Detect which cell encompasses the target text, then output its (X, Y) center coordinate. 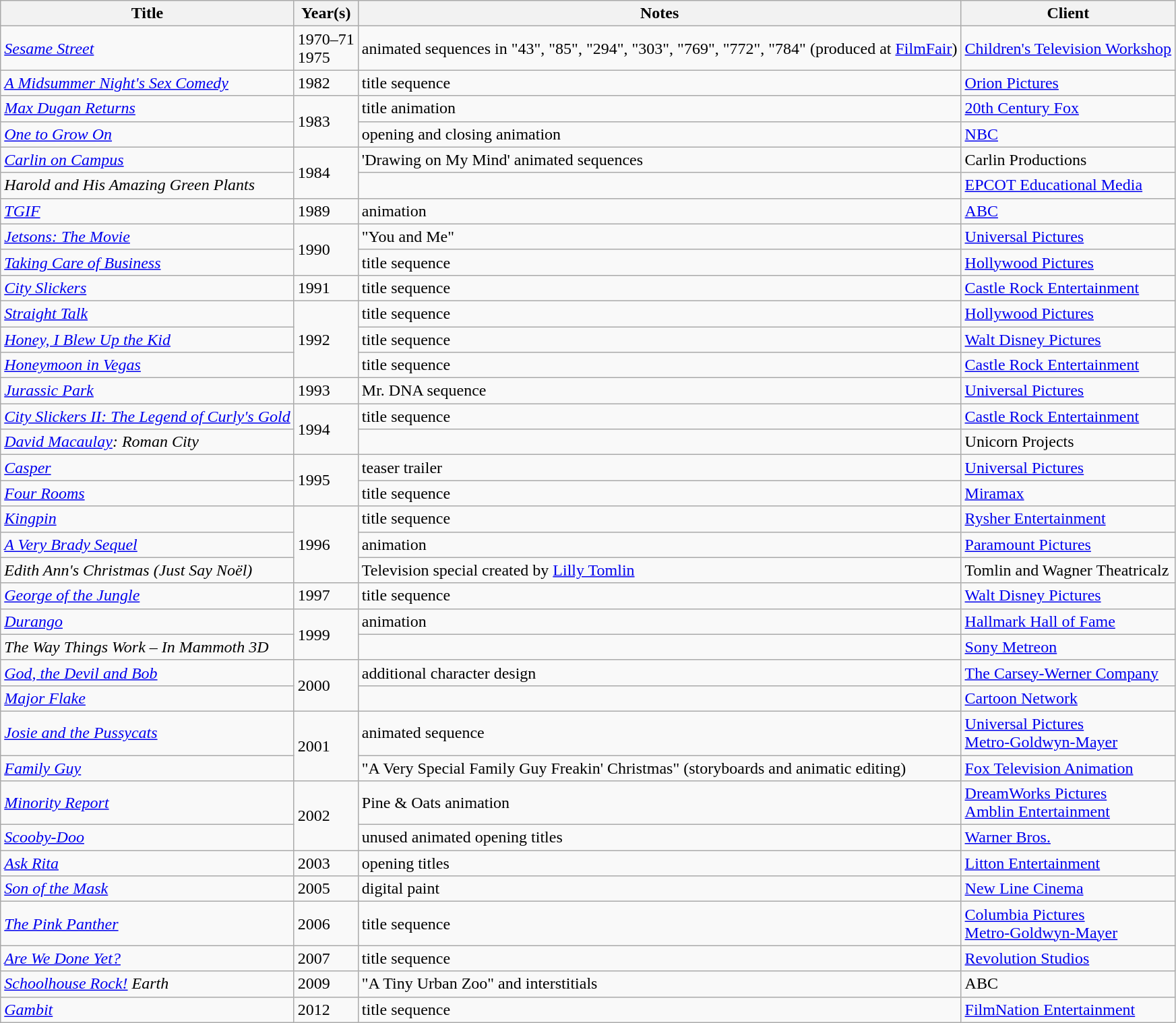
Are We Done Yet? (147, 958)
2007 (326, 958)
"A Very Special Family Guy Freakin' Christmas" (storyboards and animatic editing) (659, 768)
The Way Things Work – In Mammoth 3D (147, 647)
Tomlin and Wagner Theatricalz (1068, 570)
Carlin Productions (1068, 160)
Casper (147, 468)
2002 (326, 815)
Television special created by Lilly Tomlin (659, 570)
2005 (326, 889)
Schoolhouse Rock! Earth (147, 984)
1992 (326, 339)
1995 (326, 480)
Scooby-Doo (147, 838)
Ask Rita (147, 863)
digital paint (659, 889)
The Carsey-Werner Company (1068, 673)
1970–711975 (326, 49)
TGIF (147, 211)
Edith Ann's Christmas (Just Say Noël) (147, 570)
Honey, I Blew Up the Kid (147, 339)
George of the Jungle (147, 596)
City Slickers (147, 288)
Sony Metreon (1068, 647)
'Drawing on My Mind' animated sequences (659, 160)
DreamWorks PicturesAmblin Entertainment (1068, 803)
2001 (326, 745)
1994 (326, 429)
EPCOT Educational Media (1068, 185)
2006 (326, 923)
Hallmark Hall of Fame (1068, 621)
The Pink Panther (147, 923)
Honeymoon in Vegas (147, 365)
Harold and His Amazing Green Plants (147, 185)
title animation (659, 108)
2003 (326, 863)
Major Flake (147, 698)
Year(s) (326, 13)
1982 (326, 83)
2009 (326, 984)
Cartoon Network (1068, 698)
Children's Television Workshop (1068, 49)
New Line Cinema (1068, 889)
Notes (659, 13)
Kingpin (147, 519)
Orion Pictures (1068, 83)
"A Tiny Urban Zoo" and interstitials (659, 984)
additional character design (659, 673)
Miramax (1068, 493)
1991 (326, 288)
Columbia PicturesMetro-Goldwyn-Mayer (1068, 923)
A Very Brady Sequel (147, 545)
1984 (326, 173)
Title (147, 13)
"You and Me" (659, 237)
Durango (147, 621)
1999 (326, 634)
animated sequences in "43", "85", "294", "303", "769", "772", "784" (produced at FilmFair) (659, 49)
Warner Bros. (1068, 838)
Litton Entertainment (1068, 863)
Max Dugan Returns (147, 108)
Son of the Mask (147, 889)
1996 (326, 545)
opening titles (659, 863)
Minority Report (147, 803)
1983 (326, 121)
1993 (326, 391)
20th Century Fox (1068, 108)
Sesame Street (147, 49)
Universal PicturesMetro-Goldwyn-Mayer (1068, 733)
Gambit (147, 1010)
1990 (326, 249)
Taking Care of Business (147, 262)
One to Grow On (147, 134)
unused animated opening titles (659, 838)
2000 (326, 685)
Family Guy (147, 768)
NBC (1068, 134)
A Midsummer Night's Sex Comedy (147, 83)
teaser trailer (659, 468)
2012 (326, 1010)
Mr. DNA sequence (659, 391)
Fox Television Animation (1068, 768)
Jurassic Park (147, 391)
Client (1068, 13)
1997 (326, 596)
Paramount Pictures (1068, 545)
Jetsons: The Movie (147, 237)
Josie and the Pussycats (147, 733)
animated sequence (659, 733)
Pine & Oats animation (659, 803)
opening and closing animation (659, 134)
FilmNation Entertainment (1068, 1010)
Revolution Studios (1068, 958)
Straight Talk (147, 313)
God, the Devil and Bob (147, 673)
City Slickers II: The Legend of Curly's Gold (147, 416)
Rysher Entertainment (1068, 519)
1989 (326, 211)
David Macaulay: Roman City (147, 442)
Four Rooms (147, 493)
Carlin on Campus (147, 160)
Unicorn Projects (1068, 442)
